Provide the (x, y) coordinate of the cell's center where the given text is located.  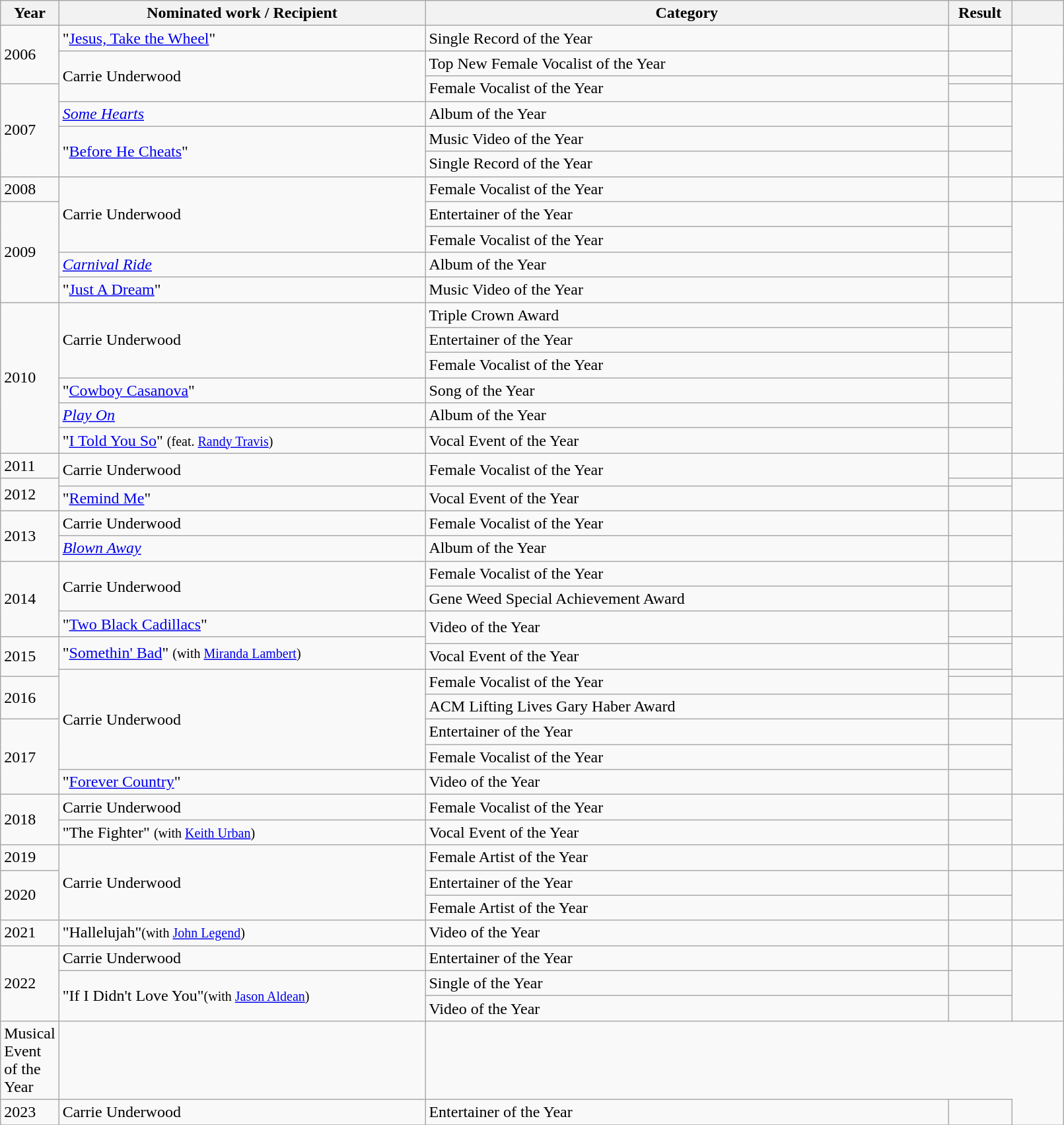
"Somethin' Bad" (with Miranda Lambert) (242, 653)
2018 (30, 820)
Play On (242, 416)
2007 (30, 129)
Gene Weed Special Achievement Award (687, 599)
2019 (30, 857)
"Hallelujah"(with John Legend) (242, 933)
2011 (30, 466)
Triple Crown Award (687, 315)
Nominated work / Recipient (242, 13)
"Two Black Cadillacs" (242, 624)
2009 (30, 252)
"Before He Cheats" (242, 151)
Blown Away (242, 548)
Top New Female Vocalist of the Year (687, 63)
2012 (30, 494)
Song of the Year (687, 390)
Some Hearts (242, 114)
2021 (30, 933)
2023 (30, 1112)
2017 (30, 757)
"If I Didn't Love You"(with Jason Aldean) (242, 996)
ACM Lifting Lives Gary Haber Award (687, 707)
2013 (30, 536)
"I Told You So" (feat. Randy Travis) (242, 441)
2010 (30, 378)
Musical Event of the Year (30, 1060)
"Remind Me" (242, 498)
2022 (30, 983)
Result (980, 13)
"Just A Dream" (242, 289)
Year (30, 13)
2016 (30, 698)
"Forever Country" (242, 782)
2014 (30, 599)
"The Fighter" (with Keith Urban) (242, 832)
Single of the Year (687, 983)
"Cowboy Casanova" (242, 390)
2008 (30, 189)
2015 (30, 656)
Category (687, 13)
Carnival Ride (242, 264)
2020 (30, 895)
2006 (30, 54)
"Jesus, Take the Wheel" (242, 38)
